Find where the given text appears and provide that cell's center as (x, y) coordinate. 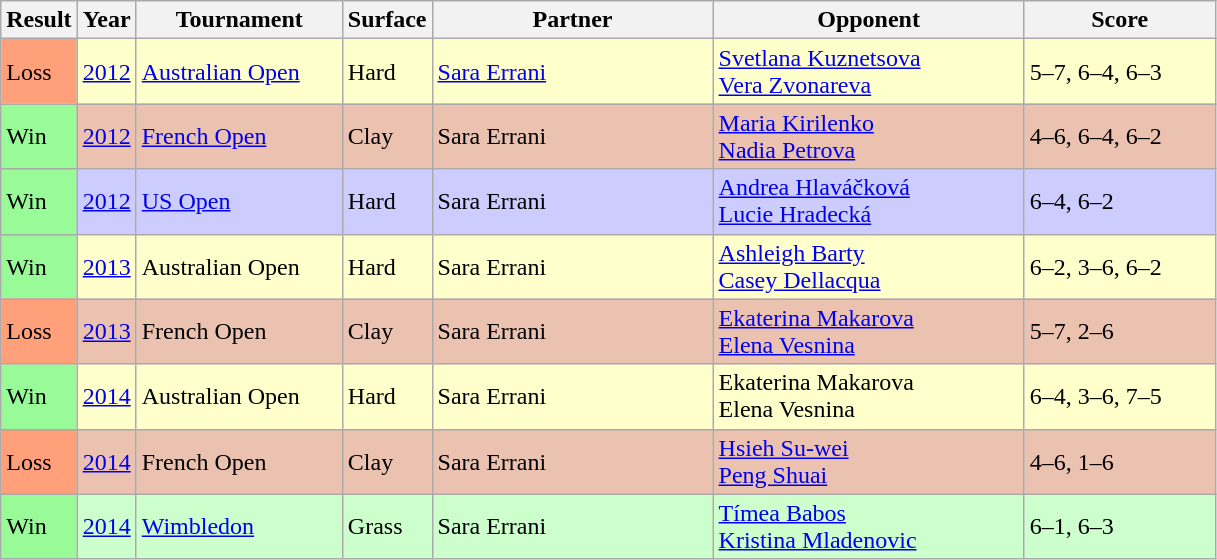
Andrea Hlaváčková Lucie Hradecká (868, 202)
Tournament (239, 20)
5–7, 6–4, 6–3 (1120, 72)
Partner (572, 20)
Year (106, 20)
Surface (387, 20)
6–1, 6–3 (1120, 526)
5–7, 2–6 (1120, 332)
Svetlana Kuznetsova Vera Zvonareva (868, 72)
Ashleigh Barty Casey Dellacqua (868, 266)
Result (39, 20)
Tímea Babos Kristina Mladenovic (868, 526)
Grass (387, 526)
6–4, 3–6, 7–5 (1120, 396)
Maria Kirilenko Nadia Petrova (868, 136)
6–2, 3–6, 6–2 (1120, 266)
Hsieh Su-wei Peng Shuai (868, 462)
4–6, 1–6 (1120, 462)
Opponent (868, 20)
4–6, 6–4, 6–2 (1120, 136)
US Open (239, 202)
Wimbledon (239, 526)
6–4, 6–2 (1120, 202)
Score (1120, 20)
